Find where the given text appears and provide that cell's center as (X, Y) coordinate. 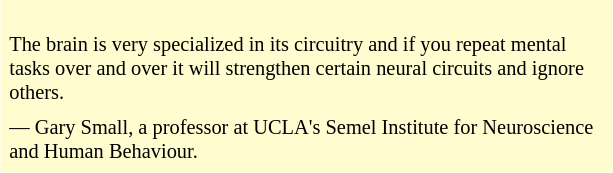
— Gary Small, a professor at UCLA's Semel Institute for Neuroscience and Human Behaviour. (306, 140)
